Pinpoint the cell where the given text exists, returning its [X, Y] midpoint coordinate. 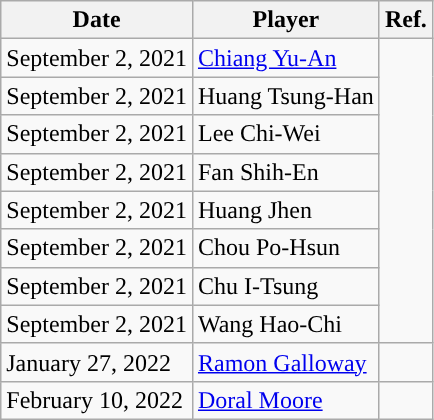
Chou Po-Hsun [286, 248]
Doral Moore [286, 400]
Lee Chi-Wei [286, 134]
Player [286, 20]
January 27, 2022 [97, 362]
Ref. [406, 20]
Huang Jhen [286, 210]
Fan Shih-En [286, 172]
Huang Tsung-Han [286, 96]
Chiang Yu-An [286, 58]
Wang Hao-Chi [286, 324]
Date [97, 20]
Chu I-Tsung [286, 286]
February 10, 2022 [97, 400]
Ramon Galloway [286, 362]
